Return the [x, y] coordinate for the center point of the cell that contains the specified text.  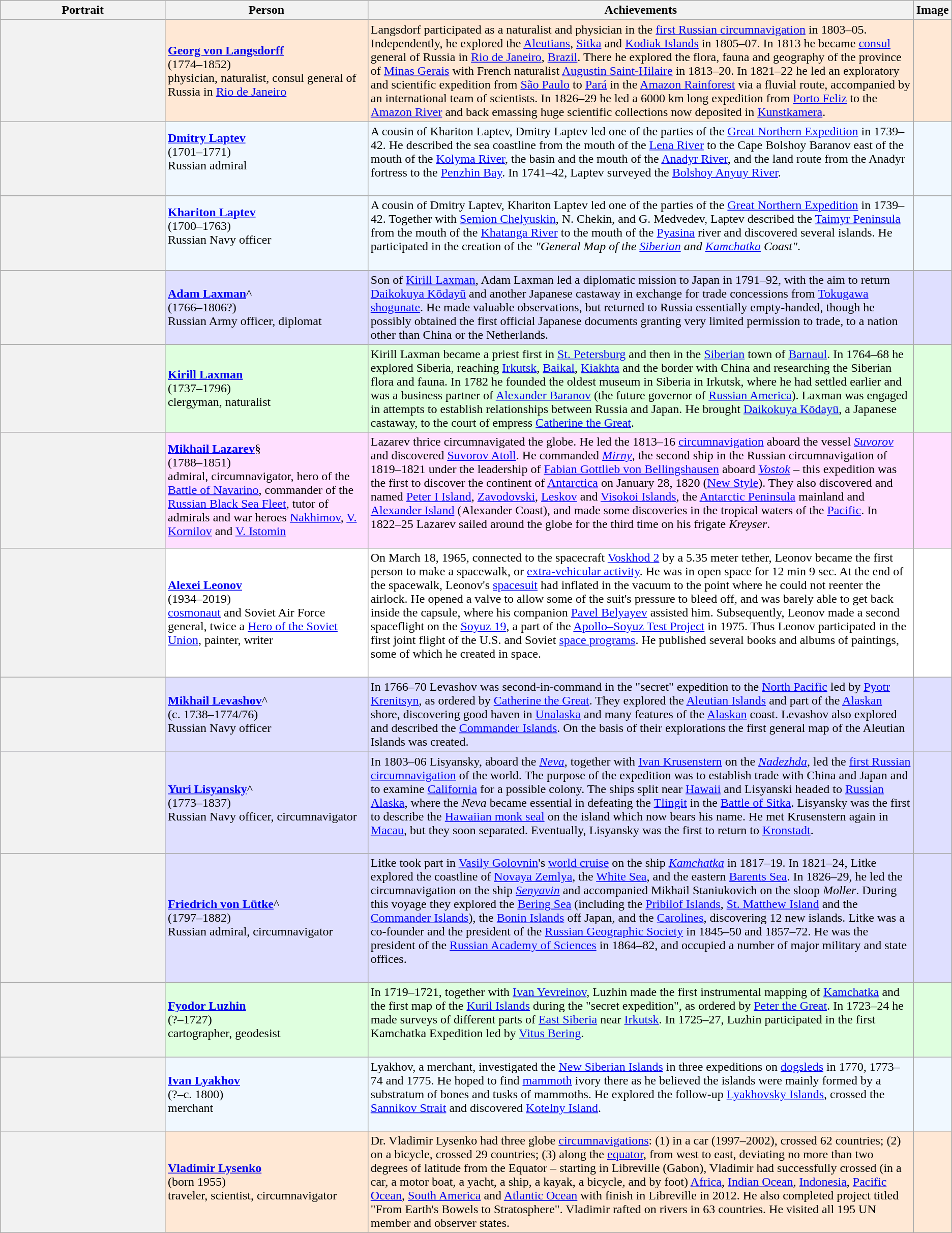
Portrait [83, 10]
Dmitry Laptev(1701–1771)Russian admiral [266, 159]
Mikhail Levashov^(c. 1738–1774/76)Russian Navy officer [266, 714]
Fyodor Luzhin(?–1727)cartographer, geodesist [266, 1019]
Image [933, 10]
Vladimir Lysenko (born 1955)traveler, scientist, circumnavigator [266, 1182]
Adam Laxman^(1766–1806?)Russian Army officer, diplomat [266, 307]
Georg von Langsdorff(1774–1852)physician, naturalist, consul general of Russia in Rio de Janeiro [266, 71]
Khariton Laptev(1700–1763)Russian Navy officer [266, 233]
Person [266, 10]
Yuri Lisyansky^(1773–1837)Russian Navy officer, circumnavigator [266, 802]
Ivan Lyakhov(?–c. 1800)merchant [266, 1094]
Achievements [641, 10]
Alexei Leonov(1934–2019)cosmonaut and Soviet Air Force general, twice a Hero of the Soviet Union, painter, writer [266, 612]
Friedrich von Lütke^(1797–1882)Russian admiral, circumnavigator [266, 918]
Kirill Laxman(1737–1796)clergyman, naturalist [266, 389]
